Output the [x, y] coordinate of the center of the cell containing the given text.  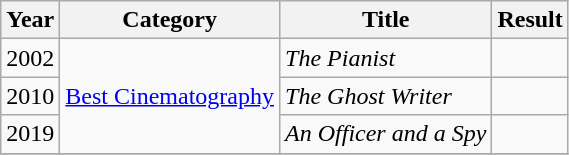
2002 [30, 58]
2010 [30, 96]
Result [530, 20]
The Pianist [386, 58]
The Ghost Writer [386, 96]
Year [30, 20]
Best Cinematography [170, 96]
An Officer and a Spy [386, 134]
2019 [30, 134]
Title [386, 20]
Category [170, 20]
